Determine the [x, y] coordinate at the center of the cell enclosing the given text.  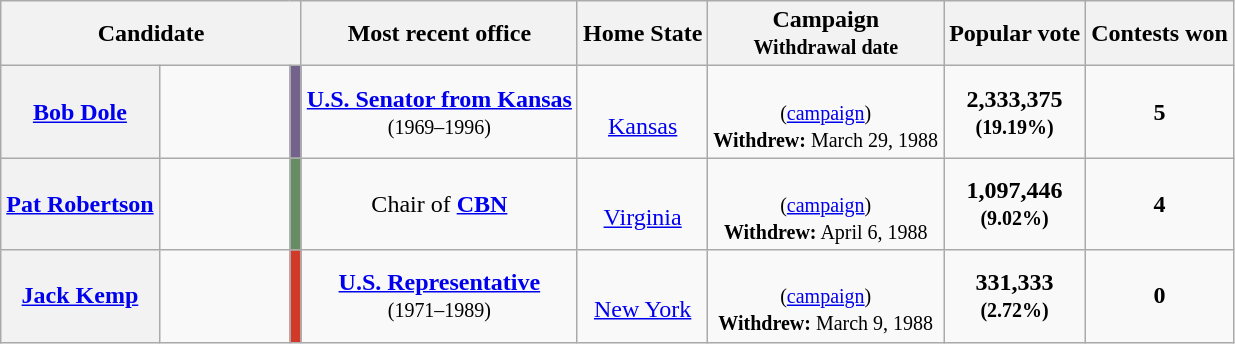
(campaign)Withdrew: March 29, 1988 [826, 112]
Chair of CBN [439, 204]
5 [1160, 112]
New York [642, 296]
0 [1160, 296]
2,333,375(19.19%) [1015, 112]
4 [1160, 204]
Contests won [1160, 34]
(campaign)Withdrew: April 6, 1988 [826, 204]
Pat Robertson [80, 204]
Candidate [152, 34]
Popular vote [1015, 34]
Jack Kemp [80, 296]
U.S. Senator from Kansas(1969–1996) [439, 112]
Home State [642, 34]
Most recent office [439, 34]
(campaign)Withdrew: March 9, 1988 [826, 296]
CampaignWithdrawal date [826, 34]
1,097,446(9.02%) [1015, 204]
331,333(2.72%) [1015, 296]
Bob Dole [80, 112]
Virginia [642, 204]
U.S. Representative(1971–1989) [439, 296]
Kansas [642, 112]
